Pinpoint the cell where the given text exists, returning its [x, y] midpoint coordinate. 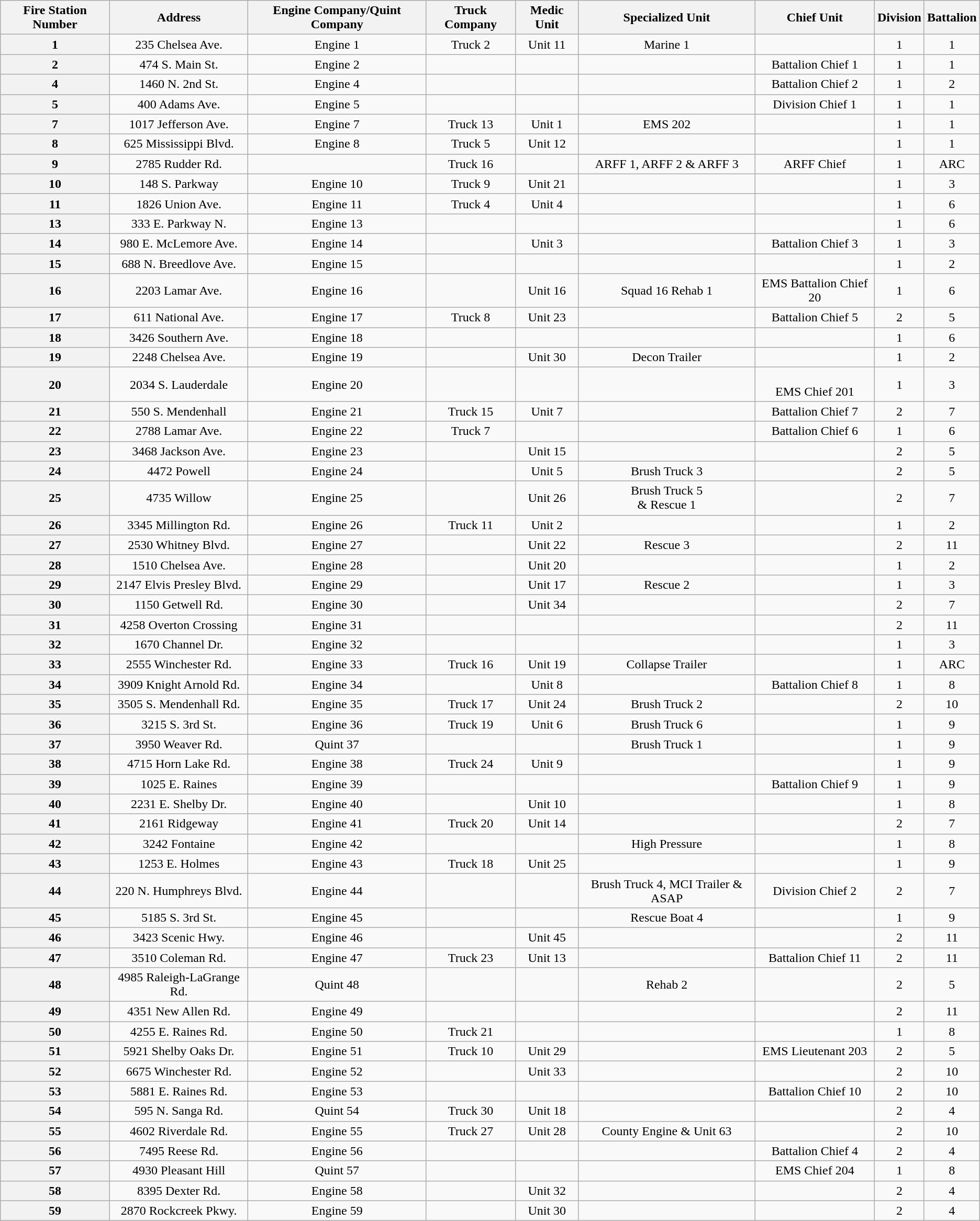
Truck 5 [471, 144]
5185 S. 3rd St. [179, 917]
Battalion Chief 2 [815, 84]
6675 Winchester Rd. [179, 1071]
Fire Station Number [55, 18]
Engine 16 [337, 291]
Unit 19 [547, 665]
Unit 9 [547, 764]
8395 Dexter Rd. [179, 1191]
EMS 202 [667, 124]
53 [55, 1091]
22 [55, 431]
20 [55, 384]
Marine 1 [667, 44]
Engine 32 [337, 645]
Unit 4 [547, 204]
Engine 38 [337, 764]
48 [55, 985]
Quint 37 [337, 744]
Unit 45 [547, 937]
625 Mississippi Blvd. [179, 144]
Unit 20 [547, 565]
Brush Truck 5& Rescue 1 [667, 498]
7495 Reese Rd. [179, 1151]
Battalion Chief 3 [815, 243]
39 [55, 784]
Quint 57 [337, 1171]
Unit 21 [547, 184]
28 [55, 565]
3242 Fontaine [179, 844]
Medic Unit [547, 18]
Unit 11 [547, 44]
474 S. Main St. [179, 64]
Engine 42 [337, 844]
EMS Chief 204 [815, 1171]
Unit 29 [547, 1051]
Unit 6 [547, 724]
Unit 8 [547, 685]
Engine 33 [337, 665]
2788 Lamar Ave. [179, 431]
Brush Truck 6 [667, 724]
31 [55, 624]
980 E. McLemore Ave. [179, 243]
17 [55, 318]
EMS Chief 201 [815, 384]
595 N. Sanga Rd. [179, 1111]
2161 Ridgeway [179, 824]
Engine 20 [337, 384]
56 [55, 1151]
29 [55, 585]
High Pressure [667, 844]
Rescue 3 [667, 545]
3423 Scenic Hwy. [179, 937]
Unit 17 [547, 585]
Truck 4 [471, 204]
Battalion [952, 18]
26 [55, 525]
21 [55, 411]
Unit 23 [547, 318]
46 [55, 937]
3505 S. Mendenhall Rd. [179, 704]
Quint 48 [337, 985]
4985 Raleigh-LaGrange Rd. [179, 985]
Engine 17 [337, 318]
County Engine & Unit 63 [667, 1131]
Division [899, 18]
4472 Powell [179, 471]
Squad 16 Rehab 1 [667, 291]
Unit 7 [547, 411]
Truck 9 [471, 184]
400 Adams Ave. [179, 104]
18 [55, 338]
Battalion Chief 5 [815, 318]
Engine 31 [337, 624]
Brush Truck 3 [667, 471]
5881 E. Raines Rd. [179, 1091]
14 [55, 243]
Unit 25 [547, 864]
Rescue Boat 4 [667, 917]
2785 Rudder Rd. [179, 164]
38 [55, 764]
3215 S. 3rd St. [179, 724]
13 [55, 223]
Engine 25 [337, 498]
19 [55, 357]
Unit 3 [547, 243]
Truck 2 [471, 44]
Brush Truck 1 [667, 744]
Truck 21 [471, 1032]
Engine 55 [337, 1131]
Engine 49 [337, 1012]
2203 Lamar Ave. [179, 291]
Engine 8 [337, 144]
43 [55, 864]
Rescue 2 [667, 585]
Engine 58 [337, 1191]
2870 Rockcreek Pkwy. [179, 1211]
Battalion Chief 11 [815, 957]
Engine 34 [337, 685]
ARFF Chief [815, 164]
ARFF 1, ARFF 2 & ARFF 3 [667, 164]
4255 E. Raines Rd. [179, 1032]
Engine 51 [337, 1051]
Unit 14 [547, 824]
3468 Jackson Ave. [179, 451]
Engine 56 [337, 1151]
Division Chief 2 [815, 891]
Engine 29 [337, 585]
Rehab 2 [667, 985]
Engine 10 [337, 184]
Truck 17 [471, 704]
4602 Riverdale Rd. [179, 1131]
40 [55, 804]
Engine 7 [337, 124]
2530 Whitney Blvd. [179, 545]
3909 Knight Arnold Rd. [179, 685]
1017 Jefferson Ave. [179, 124]
Engine 11 [337, 204]
Engine 59 [337, 1211]
1150 Getwell Rd. [179, 604]
25 [55, 498]
Engine 52 [337, 1071]
34 [55, 685]
55 [55, 1131]
Unit 13 [547, 957]
58 [55, 1191]
Unit 10 [547, 804]
35 [55, 704]
Truck 15 [471, 411]
24 [55, 471]
Battalion Chief 7 [815, 411]
Unit 2 [547, 525]
Engine 39 [337, 784]
1670 Channel Dr. [179, 645]
Engine 14 [337, 243]
Unit 1 [547, 124]
Engine 28 [337, 565]
Engine 53 [337, 1091]
Unit 28 [547, 1131]
Chief Unit [815, 18]
Engine 2 [337, 64]
3345 Millington Rd. [179, 525]
Unit 15 [547, 451]
Truck 27 [471, 1131]
Engine 18 [337, 338]
Truck 8 [471, 318]
23 [55, 451]
Specialized Unit [667, 18]
5921 Shelby Oaks Dr. [179, 1051]
Engine 46 [337, 937]
32 [55, 645]
688 N. Breedlove Ave. [179, 263]
1510 Chelsea Ave. [179, 565]
Quint 54 [337, 1111]
Unit 26 [547, 498]
45 [55, 917]
Battalion Chief 9 [815, 784]
Truck 19 [471, 724]
Battalion Chief 4 [815, 1151]
Unit 34 [547, 604]
Truck 30 [471, 1111]
Engine 22 [337, 431]
Engine 50 [337, 1032]
Engine 45 [337, 917]
Unit 33 [547, 1071]
Truck Company [471, 18]
4351 New Allen Rd. [179, 1012]
Brush Truck 2 [667, 704]
Truck 20 [471, 824]
Engine 43 [337, 864]
30 [55, 604]
Engine 47 [337, 957]
16 [55, 291]
Engine 41 [337, 824]
2147 Elvis Presley Blvd. [179, 585]
33 [55, 665]
Division Chief 1 [815, 104]
611 National Ave. [179, 318]
57 [55, 1171]
Truck 11 [471, 525]
Engine 24 [337, 471]
1826 Union Ave. [179, 204]
EMS Battalion Chief 20 [815, 291]
Engine 35 [337, 704]
Truck 24 [471, 764]
333 E. Parkway N. [179, 223]
Truck 18 [471, 864]
Engine 1 [337, 44]
44 [55, 891]
51 [55, 1051]
2231 E. Shelby Dr. [179, 804]
50 [55, 1032]
4735 Willow [179, 498]
3510 Coleman Rd. [179, 957]
Engine 23 [337, 451]
4715 Horn Lake Rd. [179, 764]
Engine 19 [337, 357]
2555 Winchester Rd. [179, 665]
47 [55, 957]
Unit 5 [547, 471]
148 S. Parkway [179, 184]
1460 N. 2nd St. [179, 84]
Truck 13 [471, 124]
Battalion Chief 1 [815, 64]
4930 Pleasant Hill [179, 1171]
Engine 27 [337, 545]
36 [55, 724]
Address [179, 18]
Engine 44 [337, 891]
49 [55, 1012]
Unit 32 [547, 1191]
3950 Weaver Rd. [179, 744]
37 [55, 744]
Engine 30 [337, 604]
Engine 40 [337, 804]
1253 E. Holmes [179, 864]
52 [55, 1071]
4258 Overton Crossing [179, 624]
27 [55, 545]
41 [55, 824]
EMS Lieutenant 203 [815, 1051]
Truck 23 [471, 957]
Truck 10 [471, 1051]
Engine 4 [337, 84]
Collapse Trailer [667, 665]
Engine 15 [337, 263]
Unit 22 [547, 545]
Unit 12 [547, 144]
Decon Trailer [667, 357]
1025 E. Raines [179, 784]
2034 S. Lauderdale [179, 384]
Engine Company/Quint Company [337, 18]
Unit 16 [547, 291]
Unit 24 [547, 704]
42 [55, 844]
Battalion Chief 10 [815, 1091]
3426 Southern Ave. [179, 338]
Truck 7 [471, 431]
220 N. Humphreys Blvd. [179, 891]
Battalion Chief 8 [815, 685]
235 Chelsea Ave. [179, 44]
Battalion Chief 6 [815, 431]
59 [55, 1211]
Unit 18 [547, 1111]
Engine 5 [337, 104]
550 S. Mendenhall [179, 411]
Brush Truck 4, MCI Trailer & ASAP [667, 891]
54 [55, 1111]
Engine 26 [337, 525]
Engine 13 [337, 223]
Engine 36 [337, 724]
15 [55, 263]
Engine 21 [337, 411]
2248 Chelsea Ave. [179, 357]
